Find where the given text appears and provide that cell's center as [x, y] coordinate. 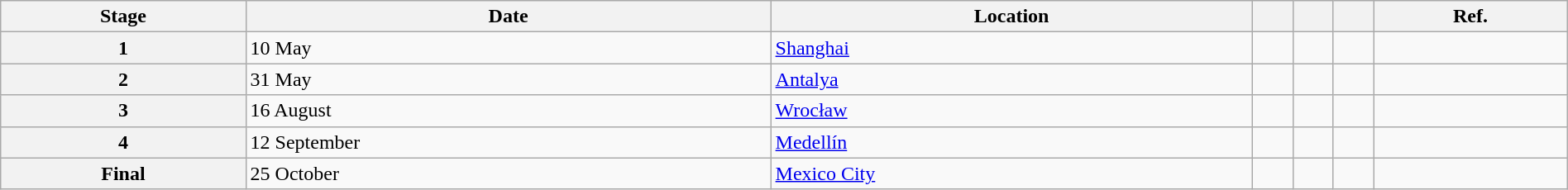
Final [123, 173]
1 [123, 48]
3 [123, 111]
Location [1011, 17]
4 [123, 142]
Ref. [1470, 17]
12 September [508, 142]
Stage [123, 17]
16 August [508, 111]
2 [123, 79]
Antalya [1011, 79]
Date [508, 17]
Mexico City [1011, 173]
10 May [508, 48]
31 May [508, 79]
Medellín [1011, 142]
Shanghai [1011, 48]
Wrocław [1011, 111]
25 October [508, 173]
